Scan for the cell matching the given text and deliver its (X, Y) coordinate at center. 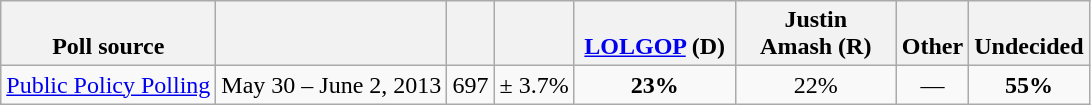
22% (816, 85)
23% (654, 85)
± 3.7% (534, 85)
Other (932, 34)
Undecided (1029, 34)
697 (470, 85)
— (932, 85)
Poll source (108, 34)
55% (1029, 85)
LOLGOP (D) (654, 34)
Public Policy Polling (108, 85)
May 30 – June 2, 2013 (332, 85)
JustinAmash (R) (816, 34)
